Scan for the cell matching the given text and deliver its (x, y) coordinate at center. 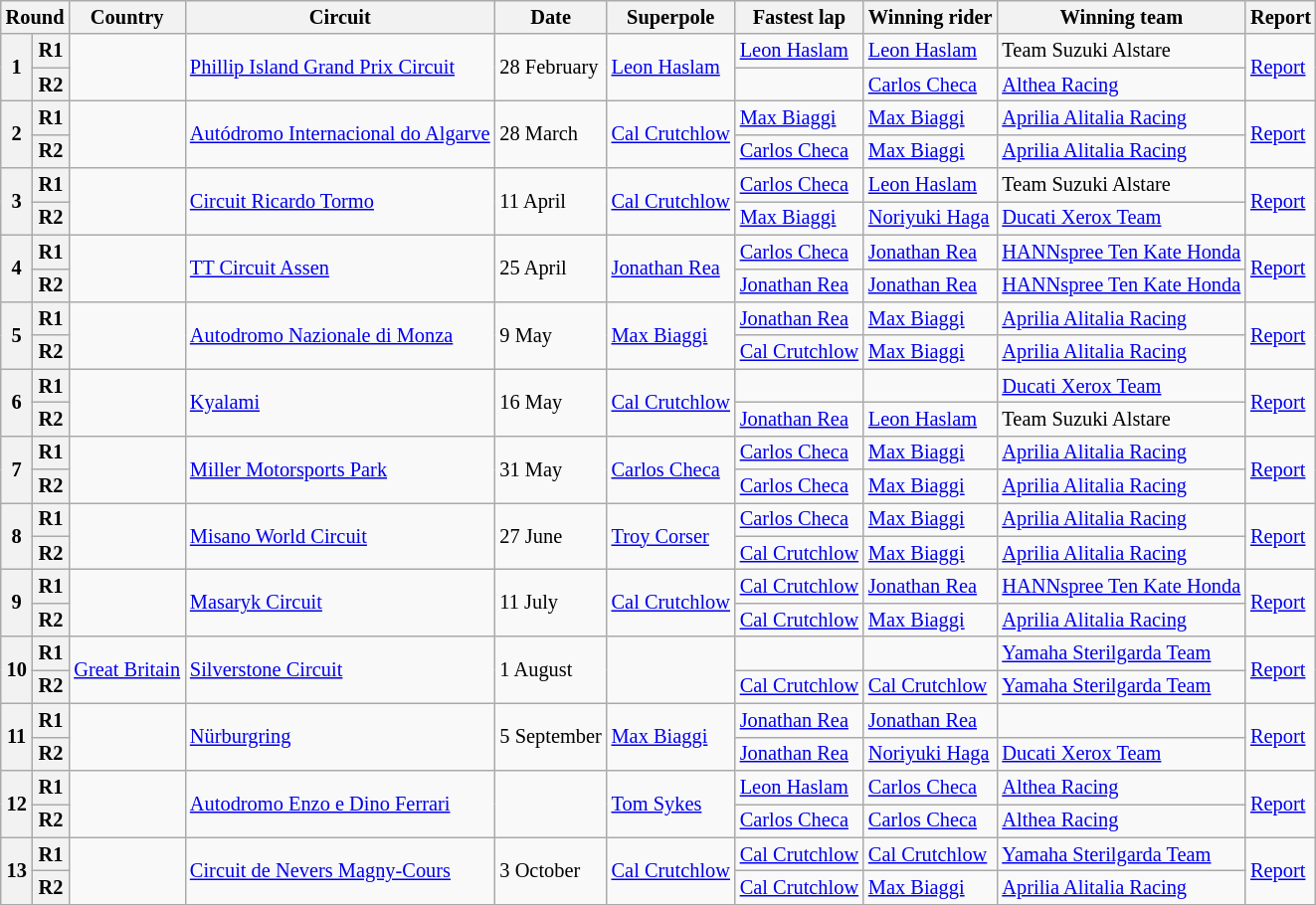
Tom Sykes (670, 804)
Kyalami (340, 402)
3 (17, 201)
Miller Motorsports Park (340, 469)
Silverstone Circuit (340, 670)
Winning team (1121, 17)
Nürburgring (340, 736)
28 February (551, 68)
Autodromo Enzo e Dino Ferrari (340, 804)
TT Circuit Assen (340, 269)
11 April (551, 201)
8 (17, 535)
Troy Corser (670, 535)
Autódromo Internacional do Algarve (340, 133)
6 (17, 402)
Winning rider (930, 17)
31 May (551, 469)
Masaryk Circuit (340, 603)
9 (17, 603)
4 (17, 269)
Superpole (670, 17)
Phillip Island Grand Prix Circuit (340, 68)
25 April (551, 269)
Fastest lap (800, 17)
12 (17, 804)
10 (17, 670)
1 (17, 68)
27 June (551, 535)
1 August (551, 670)
Country (127, 17)
16 May (551, 402)
13 (17, 871)
3 October (551, 871)
11 July (551, 603)
7 (17, 469)
11 (17, 736)
Circuit Ricardo Tormo (340, 201)
5 (17, 334)
Misano World Circuit (340, 535)
Circuit de Nevers Magny-Cours (340, 871)
9 May (551, 334)
Date (551, 17)
28 March (551, 133)
Autodromo Nazionale di Monza (340, 334)
Circuit (340, 17)
5 September (551, 736)
Round (36, 17)
Great Britain (127, 670)
2 (17, 133)
